Determine the [X, Y] coordinate at the center of the cell enclosing the given text.  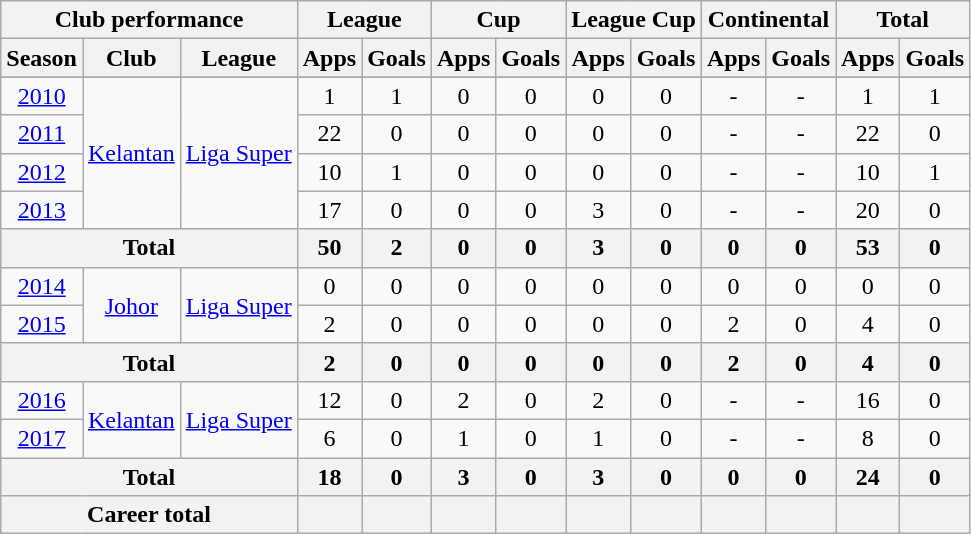
12 [329, 400]
17 [329, 210]
2011 [42, 134]
20 [868, 210]
16 [868, 400]
2014 [42, 286]
2010 [42, 96]
18 [329, 477]
Continental [768, 20]
Cup [498, 20]
50 [329, 248]
53 [868, 248]
Johor [131, 305]
2015 [42, 324]
24 [868, 477]
2017 [42, 438]
2013 [42, 210]
Club performance [149, 20]
Season [42, 58]
Club [131, 58]
6 [329, 438]
Career total [149, 515]
2012 [42, 172]
8 [868, 438]
2016 [42, 400]
League Cup [634, 20]
